Identify which cell holds the provided text, then report its (x, y) central coordinate. 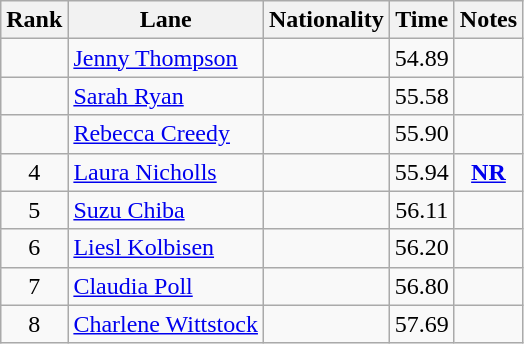
Jenny Thompson (166, 58)
Lane (166, 20)
Suzu Chiba (166, 210)
56.11 (422, 210)
6 (34, 248)
56.20 (422, 248)
4 (34, 172)
Charlene Wittstock (166, 324)
56.80 (422, 286)
Notes (488, 20)
55.94 (422, 172)
Sarah Ryan (166, 96)
Time (422, 20)
Liesl Kolbisen (166, 248)
Nationality (326, 20)
Rank (34, 20)
57.69 (422, 324)
5 (34, 210)
8 (34, 324)
Rebecca Creedy (166, 134)
55.90 (422, 134)
NR (488, 172)
55.58 (422, 96)
7 (34, 286)
Claudia Poll (166, 286)
Laura Nicholls (166, 172)
54.89 (422, 58)
